From the cell containing the given text, extract its center point as [x, y] coordinate. 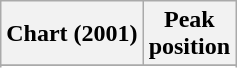
Chart (2001) [72, 34]
Peakposition [189, 34]
